Locate the cell with the specified text and output its [x, y] center coordinate. 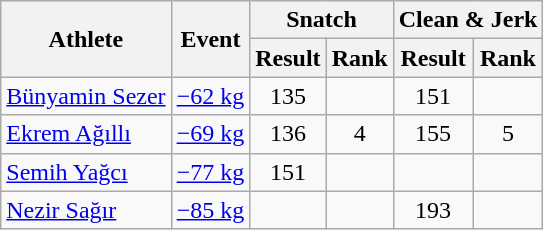
Nezir Sağır [86, 210]
4 [360, 134]
−69 kg [210, 134]
193 [433, 210]
−77 kg [210, 172]
136 [288, 134]
Bünyamin Sezer [86, 96]
−62 kg [210, 96]
135 [288, 96]
Semih Yağcı [86, 172]
5 [508, 134]
Ekrem Ağıllı [86, 134]
Clean & Jerk [468, 20]
Snatch [322, 20]
155 [433, 134]
Athlete [86, 39]
−85 kg [210, 210]
Event [210, 39]
